Capture the cell that displays the provided text and extract its [x, y] central coordinate. 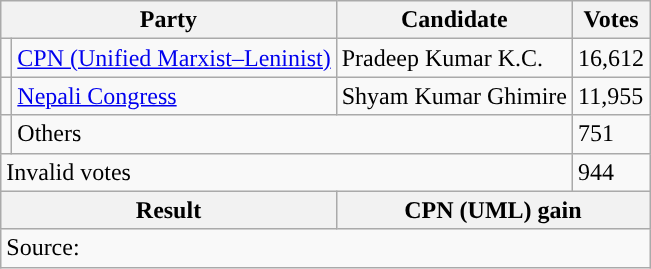
944 [612, 172]
Source: [326, 248]
CPN (UML) gain [492, 210]
Invalid votes [287, 172]
CPN (Unified Marxist–Leninist) [174, 58]
751 [612, 134]
Shyam Kumar Ghimire [454, 96]
16,612 [612, 58]
Pradeep Kumar K.C. [454, 58]
Candidate [454, 20]
Party [168, 20]
11,955 [612, 96]
Votes [612, 20]
Others [292, 134]
Nepali Congress [174, 96]
Result [168, 210]
